Search for the cell housing the specified text and yield its (X, Y) center coordinate. 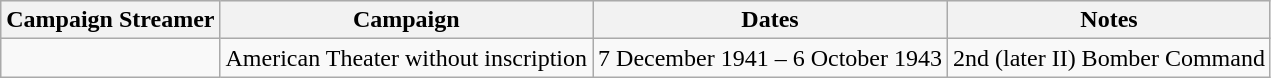
2nd (later II) Bomber Command (1108, 58)
Notes (1108, 20)
Campaign Streamer (110, 20)
American Theater without inscription (406, 58)
7 December 1941 – 6 October 1943 (770, 58)
Dates (770, 20)
Campaign (406, 20)
